From the cell containing the given text, extract its center point as (X, Y) coordinate. 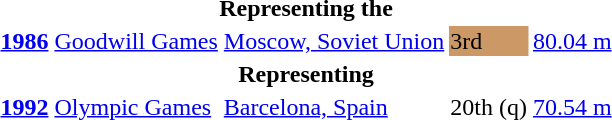
Moscow, Soviet Union (334, 41)
3rd (489, 41)
Goodwill Games (136, 41)
